Identify which cell holds the provided text, then report its (x, y) central coordinate. 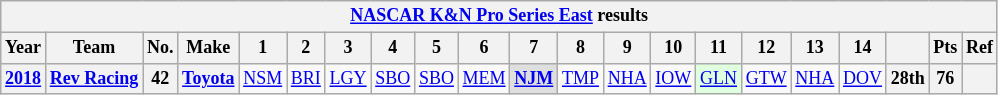
8 (581, 48)
MEM (484, 78)
Ref (980, 48)
3 (348, 48)
1 (263, 48)
NASCAR K&N Pro Series East results (500, 16)
13 (815, 48)
2018 (24, 78)
No. (160, 48)
Pts (946, 48)
5 (437, 48)
Team (94, 48)
GLN (719, 78)
11 (719, 48)
12 (766, 48)
IOW (674, 78)
DOV (863, 78)
Toyota (208, 78)
28th (908, 78)
GTW (766, 78)
Year (24, 48)
9 (627, 48)
6 (484, 48)
NSM (263, 78)
NJM (534, 78)
10 (674, 48)
Rev Racing (94, 78)
14 (863, 48)
4 (393, 48)
TMP (581, 78)
2 (306, 48)
BRI (306, 78)
42 (160, 78)
7 (534, 48)
LGY (348, 78)
76 (946, 78)
Make (208, 48)
